Locate the cell with the specified text and output its (x, y) center coordinate. 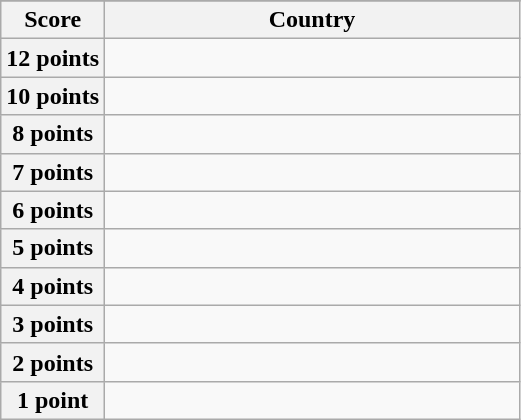
1 point (53, 400)
8 points (53, 134)
Score (53, 20)
2 points (53, 362)
7 points (53, 172)
6 points (53, 210)
12 points (53, 58)
4 points (53, 286)
10 points (53, 96)
3 points (53, 324)
5 points (53, 248)
Country (312, 20)
